For the text-containing cell, return its midpoint in (X, Y) coordinate format. 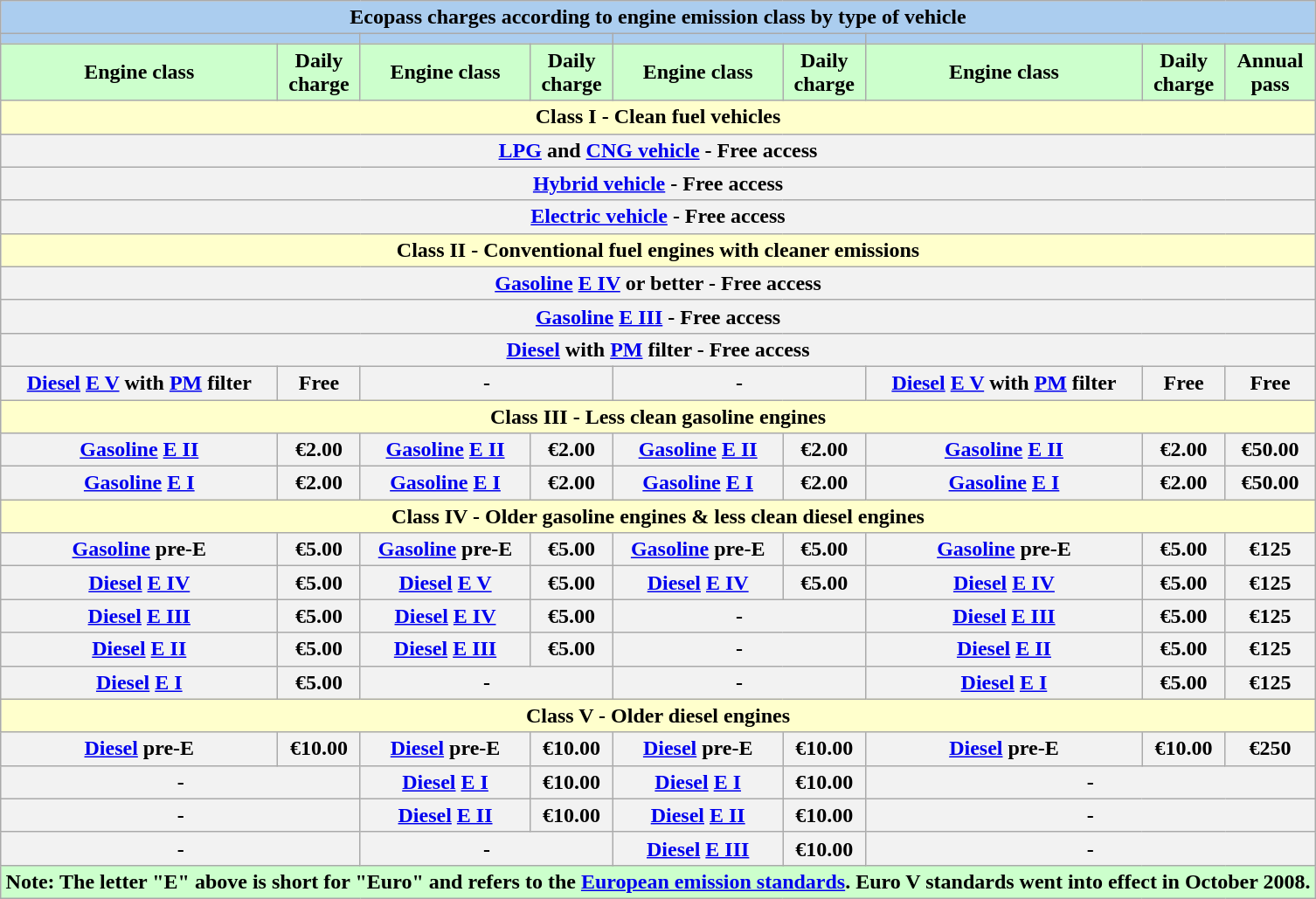
Diesel E V (445, 583)
LPG and CNG vehicle - Free access (658, 150)
Gasoline E III - Free access (658, 316)
Ecopass charges according to engine emission class by type of vehicle (658, 17)
Class III - Less clean gasoline engines (658, 417)
Note: The letter "E" above is short for "Euro" and refers to the European emission standards. Euro V standards went into effect in October 2008. (658, 882)
Class V - Older diesel engines (658, 716)
Class IV - Older gasoline engines & less clean diesel engines (658, 516)
€250 (1271, 749)
Annualpass (1271, 72)
Gasoline E IV or better - Free access (658, 283)
Electric vehicle - Free access (658, 217)
Hybrid vehicle - Free access (658, 183)
Class I - Clean fuel vehicles (658, 117)
Diesel with PM filter - Free access (658, 349)
Class II - Conventional fuel engines with cleaner emissions (658, 250)
